Capture the cell that displays the provided text and extract its (x, y) central coordinate. 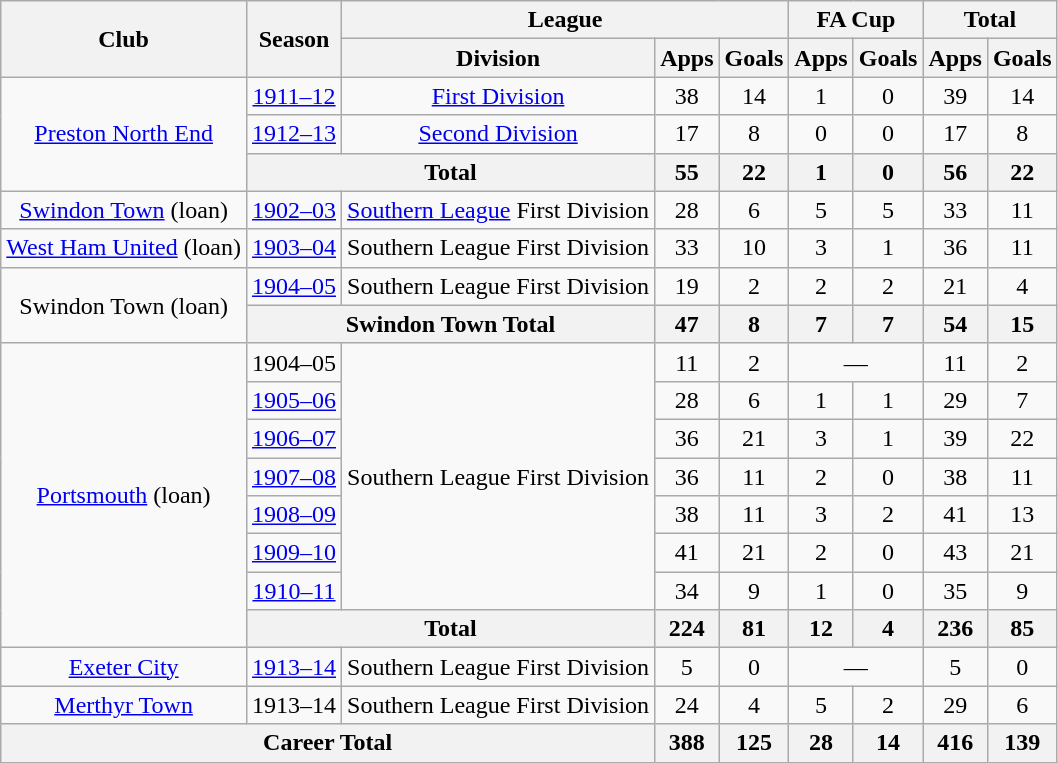
1902–03 (294, 210)
Merthyr Town (124, 705)
FA Cup (856, 20)
1912–13 (294, 134)
15 (1022, 324)
1903–04 (294, 248)
Swindon Town Total (450, 324)
47 (687, 324)
Second Division (498, 134)
54 (955, 324)
19 (687, 286)
First Division (498, 96)
224 (687, 629)
139 (1022, 743)
1905–06 (294, 400)
125 (754, 743)
Career Total (328, 743)
1910–11 (294, 591)
388 (687, 743)
12 (821, 629)
Exeter City (124, 667)
34 (687, 591)
League (566, 20)
Season (294, 39)
Preston North End (124, 134)
Portsmouth (loan) (124, 495)
1907–08 (294, 477)
55 (687, 172)
81 (754, 629)
236 (955, 629)
85 (1022, 629)
1908–09 (294, 515)
56 (955, 172)
10 (754, 248)
13 (1022, 515)
Division (498, 58)
1909–10 (294, 553)
West Ham United (loan) (124, 248)
Club (124, 39)
1906–07 (294, 438)
416 (955, 743)
24 (687, 705)
1911–12 (294, 96)
35 (955, 591)
43 (955, 553)
